Detect which cell encompasses the target text, then output its [X, Y] center coordinate. 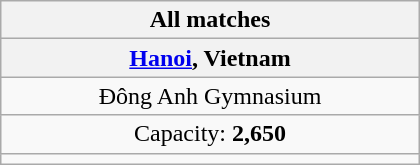
Hanoi, Vietnam [210, 58]
Đông Anh Gymnasium [210, 96]
Capacity: 2,650 [210, 134]
All matches [210, 20]
